Extract the [x, y] coordinate from the center of the cell holding the provided text.  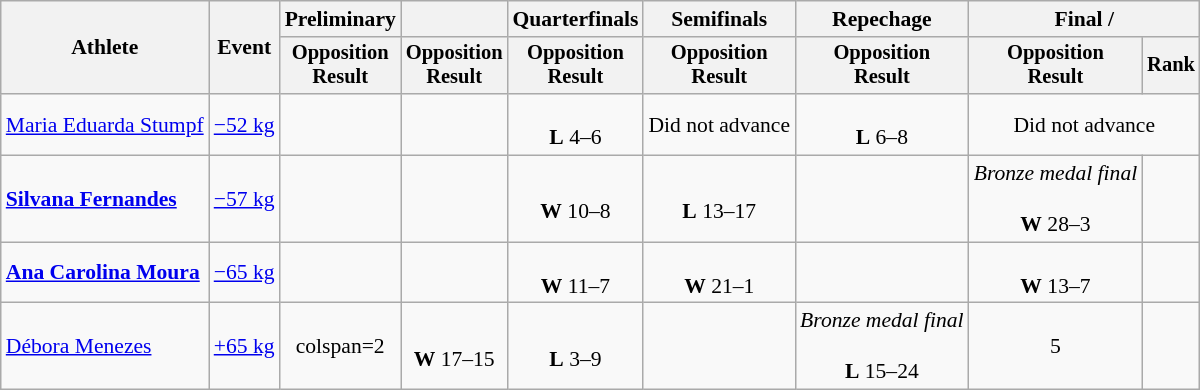
Preliminary [340, 19]
Bronze medal finalW 28–3 [1056, 200]
W 17–15 [454, 346]
Maria Eduarda Stumpf [105, 124]
Bronze medal finalL 15–24 [882, 346]
Quarterfinals [575, 19]
L 3–9 [575, 346]
Repechage [882, 19]
−57 kg [244, 200]
L 6–8 [882, 124]
Ana Carolina Moura [105, 272]
+65 kg [244, 346]
Event [244, 48]
L 4–6 [575, 124]
Silvana Fernandes [105, 200]
W 10–8 [575, 200]
W 13–7 [1056, 272]
5 [1056, 346]
Final / [1084, 19]
−65 kg [244, 272]
Rank [1171, 66]
Semifinals [719, 19]
L 13–17 [719, 200]
Débora Menezes [105, 346]
W 21–1 [719, 272]
Athlete [105, 48]
colspan=2 [340, 346]
−52 kg [244, 124]
W 11–7 [575, 272]
